Provide the (X, Y) coordinate of the cell's center where the given text is located.  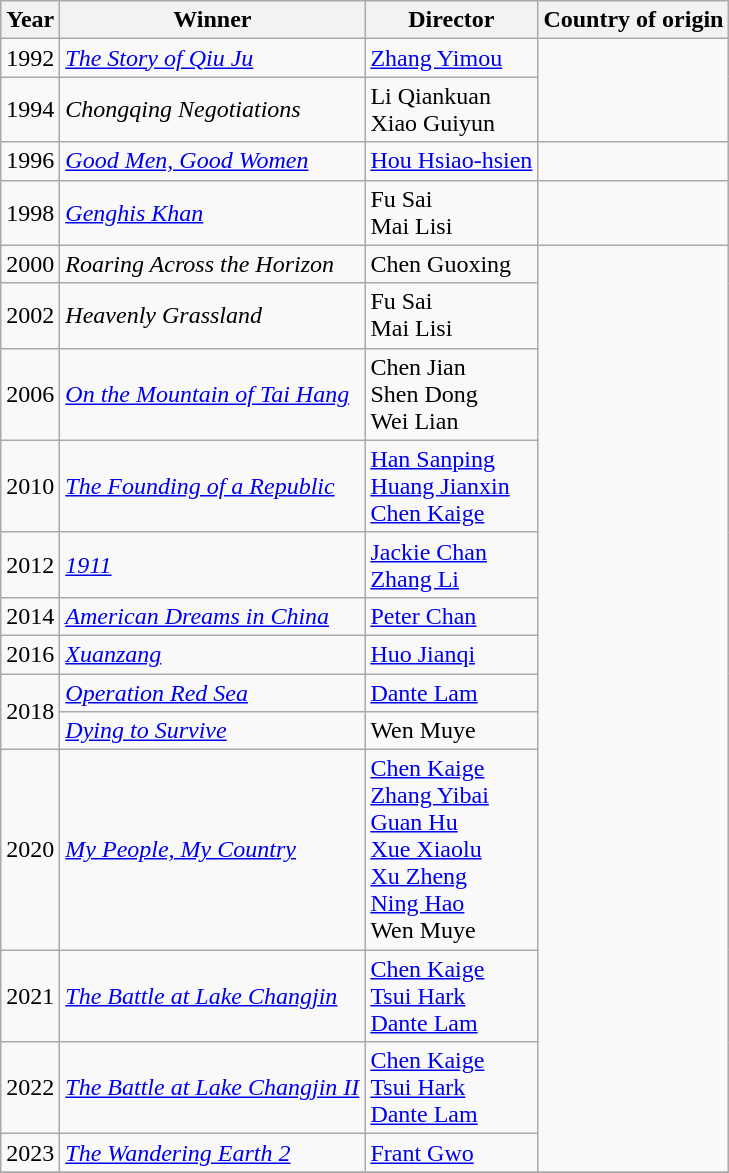
Good Men, Good Women (212, 161)
1998 (30, 212)
2012 (30, 564)
1996 (30, 161)
2002 (30, 316)
2000 (30, 264)
American Dreams in China (212, 616)
Chen Guoxing (452, 264)
Xuanzang (212, 654)
2016 (30, 654)
Operation Red Sea (212, 693)
Chen KaigeZhang Yibai Guan Hu Xue Xiaolu Xu Zheng Ning Hao Wen Muye (452, 850)
Director (452, 20)
2014 (30, 616)
2018 (30, 712)
2010 (30, 486)
2006 (30, 394)
The Battle at Lake Changjin II (212, 1088)
Wen Muye (452, 731)
Dante Lam (452, 693)
The Battle at Lake Changjin (212, 996)
Peter Chan (452, 616)
Roaring Across the Horizon (212, 264)
Chongqing Negotiations (212, 110)
The Founding of a Republic (212, 486)
2020 (30, 850)
Genghis Khan (212, 212)
Chen JianShen DongWei Lian (452, 394)
Li QiankuanXiao Guiyun (452, 110)
2023 (30, 1153)
1992 (30, 58)
Zhang Yimou (452, 58)
Hou Hsiao-hsien (452, 161)
1994 (30, 110)
1911 (212, 564)
On the Mountain of Tai Hang (212, 394)
Year (30, 20)
Jackie ChanZhang Li (452, 564)
Frant Gwo (452, 1153)
The Wandering Earth 2 (212, 1153)
Winner (212, 20)
Heavenly Grassland (212, 316)
2021 (30, 996)
My People, My Country (212, 850)
Country of origin (634, 20)
2022 (30, 1088)
The Story of Qiu Ju (212, 58)
Dying to Survive (212, 731)
Huo Jianqi (452, 654)
Han SanpingHuang JianxinChen Kaige (452, 486)
